Determine the [x, y] coordinate at the center of the cell enclosing the given text.  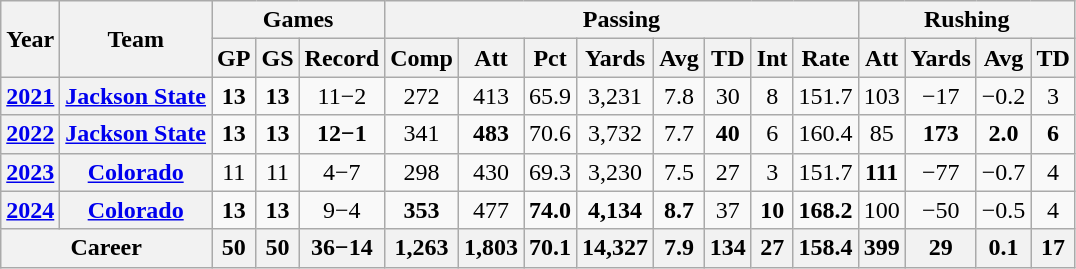
413 [490, 96]
483 [490, 134]
2024 [30, 210]
12−1 [342, 134]
173 [940, 134]
GP [234, 58]
353 [422, 210]
158.4 [826, 248]
Year [30, 39]
10 [772, 210]
37 [728, 210]
−0.2 [1004, 96]
7.9 [680, 248]
2.0 [1004, 134]
4−7 [342, 172]
Career [106, 248]
Team [136, 39]
30 [728, 96]
74.0 [550, 210]
Int [772, 58]
Pct [550, 58]
7.8 [680, 96]
Games [298, 20]
3,230 [616, 172]
272 [422, 96]
2023 [30, 172]
8.7 [680, 210]
430 [490, 172]
Comp [422, 58]
4,134 [616, 210]
160.4 [826, 134]
−17 [940, 96]
Rate [826, 58]
100 [882, 210]
70.1 [550, 248]
−77 [940, 172]
9−4 [342, 210]
70.6 [550, 134]
111 [882, 172]
−0.5 [1004, 210]
1,803 [490, 248]
−0.7 [1004, 172]
168.2 [826, 210]
7.7 [680, 134]
2022 [30, 134]
8 [772, 96]
Rushing [966, 20]
2021 [30, 96]
65.9 [550, 96]
Record [342, 58]
341 [422, 134]
477 [490, 210]
14,327 [616, 248]
298 [422, 172]
85 [882, 134]
3,732 [616, 134]
Passing [622, 20]
GS [278, 58]
0.1 [1004, 248]
103 [882, 96]
36−14 [342, 248]
7.5 [680, 172]
40 [728, 134]
3,231 [616, 96]
−50 [940, 210]
17 [1053, 248]
29 [940, 248]
11−2 [342, 96]
134 [728, 248]
399 [882, 248]
69.3 [550, 172]
1,263 [422, 248]
